Detect which cell encompasses the target text, then output its (x, y) center coordinate. 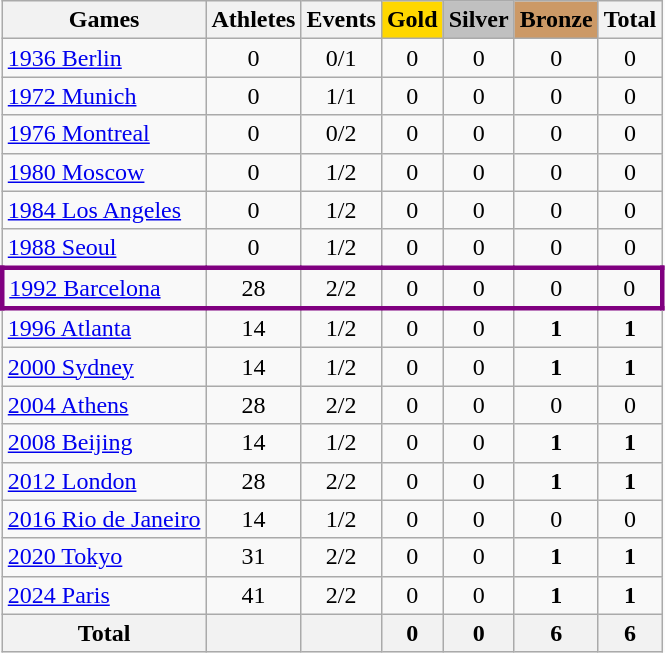
Gold (412, 20)
1/1 (341, 96)
2008 Beijing (104, 443)
1988 Seoul (104, 248)
41 (254, 595)
1984 Los Angeles (104, 210)
Games (104, 20)
1996 Atlanta (104, 328)
1980 Moscow (104, 172)
2000 Sydney (104, 367)
2020 Tokyo (104, 557)
1936 Berlin (104, 58)
2024 Paris (104, 595)
Events (341, 20)
31 (254, 557)
Bronze (556, 20)
1976 Montreal (104, 134)
0/1 (341, 58)
Silver (478, 20)
2012 London (104, 481)
1992 Barcelona (104, 288)
2016 Rio de Janeiro (104, 519)
Athletes (254, 20)
2004 Athens (104, 405)
1972 Munich (104, 96)
0/2 (341, 134)
